Identify which cell holds the provided text, then report its (X, Y) central coordinate. 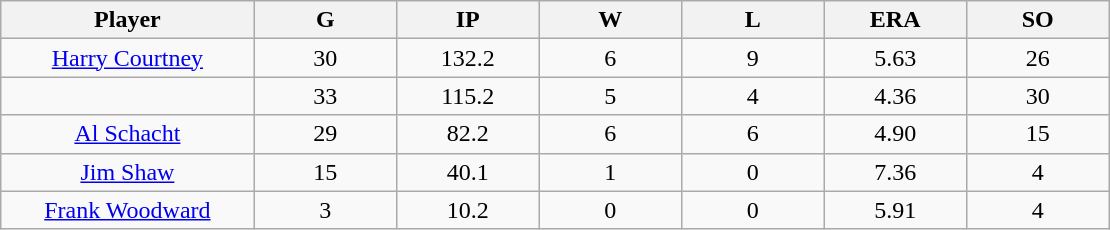
5 (610, 96)
4.36 (895, 96)
115.2 (468, 96)
5.63 (895, 58)
26 (1038, 58)
SO (1038, 20)
3 (325, 210)
132.2 (468, 58)
10.2 (468, 210)
Harry Courtney (128, 58)
Player (128, 20)
W (610, 20)
1 (610, 172)
5.91 (895, 210)
40.1 (468, 172)
L (752, 20)
29 (325, 134)
82.2 (468, 134)
G (325, 20)
ERA (895, 20)
Jim Shaw (128, 172)
Al Schacht (128, 134)
9 (752, 58)
4.90 (895, 134)
33 (325, 96)
7.36 (895, 172)
IP (468, 20)
Frank Woodward (128, 210)
